Search for the cell housing the specified text and yield its [X, Y] center coordinate. 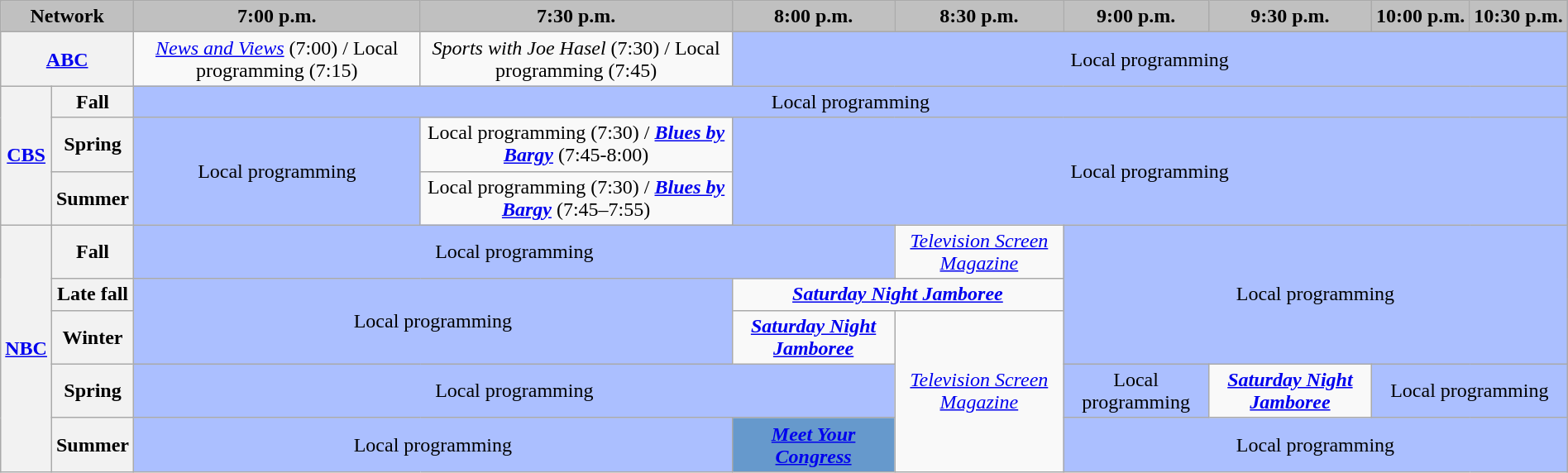
NBC [26, 348]
9:00 p.m. [1136, 17]
Local programming (7:30) / Blues by Bargy (7:45-8:00) [576, 144]
Local programming (7:30) / Blues by Bargy (7:45–7:55) [576, 198]
Sports with Joe Hasel (7:30) / Local programming (7:45) [576, 60]
Meet Your Congress [814, 445]
Winter [93, 337]
8:00 p.m. [814, 17]
7:30 p.m. [576, 17]
7:00 p.m. [277, 17]
10:30 p.m. [1518, 17]
Network [68, 17]
9:30 p.m. [1290, 17]
10:00 p.m. [1420, 17]
8:30 p.m. [979, 17]
ABC [68, 60]
News and Views (7:00) / Local programming (7:15) [277, 60]
CBS [26, 155]
Late fall [93, 294]
